For the text-containing cell, return its midpoint in [X, Y] coordinate format. 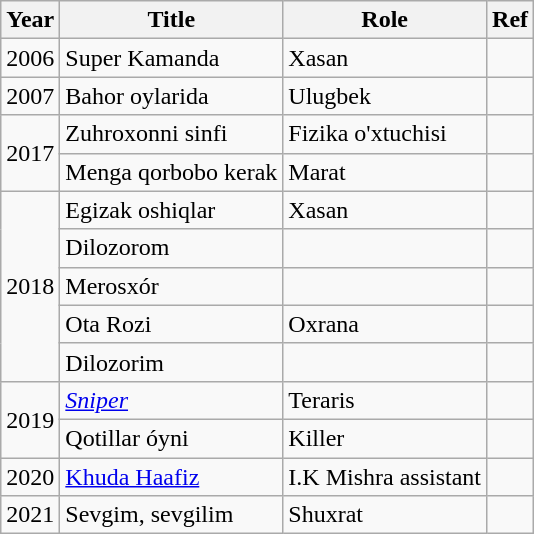
Role [385, 20]
2021 [30, 515]
I.K Mishra assistant [385, 477]
Qotillar óyni [172, 438]
Ota Rozi [172, 324]
Year [30, 20]
Dilozorom [172, 248]
Menga qorbobo kerak [172, 172]
Killer [385, 438]
Khuda Haafiz [172, 477]
Super Kamanda [172, 58]
Bahor oylarida [172, 96]
2018 [30, 286]
Marat [385, 172]
Fizika o'xtuchisi [385, 134]
Zuhroxonni sinfi [172, 134]
2017 [30, 153]
2020 [30, 477]
Sniper [172, 400]
Title [172, 20]
Merosxór [172, 286]
Ref [510, 20]
Teraris [385, 400]
Oxrana [385, 324]
2019 [30, 419]
Shuxrat [385, 515]
2006 [30, 58]
Egizak oshiqlar [172, 210]
Ulugbek [385, 96]
2007 [30, 96]
Dilozorim [172, 362]
Sevgim, sevgilim [172, 515]
